Search for the cell housing the specified text and yield its (x, y) center coordinate. 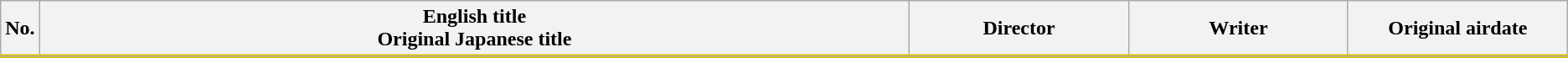
No. (20, 29)
Writer (1239, 29)
Original airdate (1457, 29)
English title Original Japanese title (474, 29)
Director (1019, 29)
